Extract the [X, Y] coordinate from the center of the cell holding the provided text.  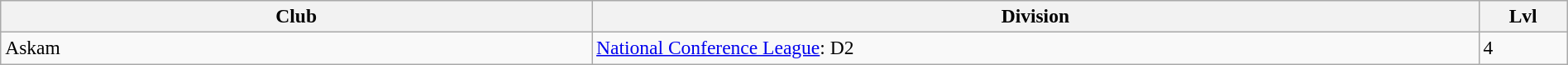
Club [296, 16]
4 [1523, 47]
Lvl [1523, 16]
National Conference League: D2 [1035, 47]
Division [1035, 16]
Askam [296, 47]
